Return the [X, Y] coordinate for the center point of the cell that contains the specified text.  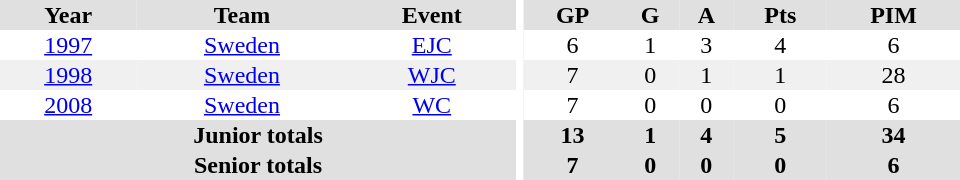
Event [432, 15]
5 [781, 135]
3 [706, 45]
1997 [68, 45]
PIM [894, 15]
Pts [781, 15]
Senior totals [258, 165]
Year [68, 15]
1998 [68, 75]
2008 [68, 105]
G [650, 15]
34 [894, 135]
A [706, 15]
WJC [432, 75]
EJC [432, 45]
28 [894, 75]
13 [572, 135]
Junior totals [258, 135]
GP [572, 15]
Team [242, 15]
WC [432, 105]
